Return the (X, Y) coordinate for the center point of the cell that contains the specified text.  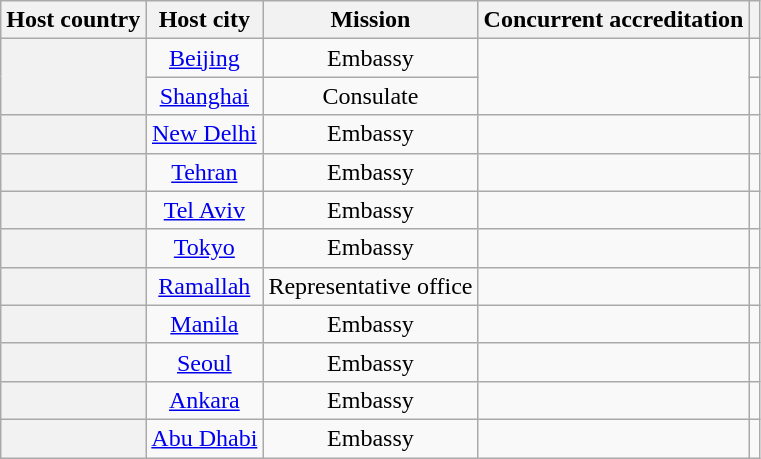
Representative office (370, 286)
Concurrent accreditation (614, 20)
Ankara (204, 400)
Mission (370, 20)
Ramallah (204, 286)
Tehran (204, 172)
Consulate (370, 96)
Tel Aviv (204, 210)
Abu Dhabi (204, 438)
Host city (204, 20)
Host country (74, 20)
Manila (204, 324)
Shanghai (204, 96)
Beijing (204, 58)
New Delhi (204, 134)
Seoul (204, 362)
Tokyo (204, 248)
